Return the (x, y) coordinate for the center point of the cell that contains the specified text.  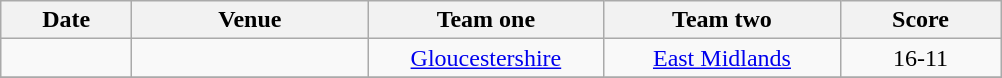
Venue (250, 20)
Score (920, 20)
East Midlands (722, 58)
Team two (722, 20)
Gloucestershire (486, 58)
16-11 (920, 58)
Team one (486, 20)
Date (66, 20)
